Output the [X, Y] coordinate of the center of the cell containing the given text.  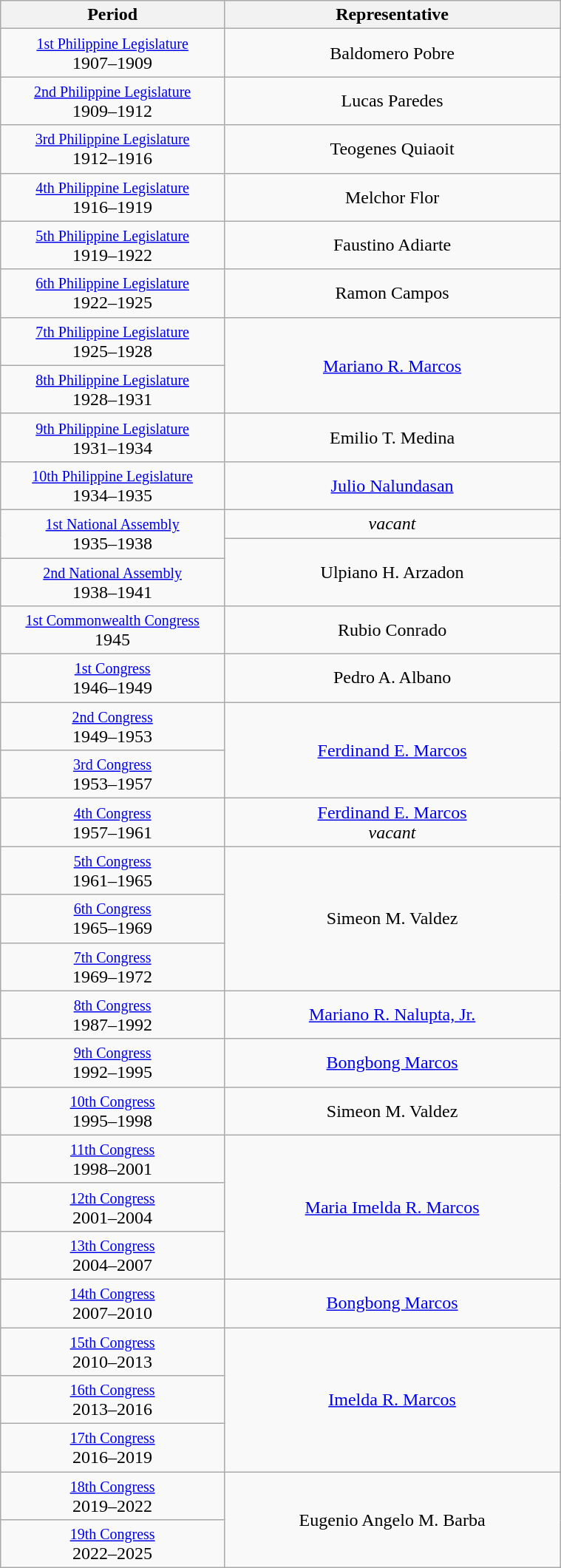
Eugenio Angelo M. Barba [392, 1520]
10th Philippine Legislature1934–1935 [112, 485]
16th Congress2013–2016 [112, 1400]
Ulpiano H. Arzadon [392, 572]
Baldomero Pobre [392, 53]
19th Congress2022–2025 [112, 1544]
15th Congress2010–2013 [112, 1351]
Pedro A. Albano [392, 679]
14th Congress2007–2010 [112, 1303]
2nd Congress1949–1953 [112, 726]
2nd Philippine Legislature1909–1912 [112, 101]
6th Philippine Legislature1922–1925 [112, 293]
8th Philippine Legislature1928–1931 [112, 389]
Rubio Conrado [392, 630]
Faustino Adiarte [392, 245]
10th Congress1995–1998 [112, 1110]
Maria Imelda R. Marcos [392, 1206]
12th Congress2001–2004 [112, 1206]
5th Congress1961–1965 [112, 871]
Teogenes Quiaoit [392, 149]
7th Philippine Legislature1925–1928 [112, 342]
3rd Philippine Legislature1912–1916 [112, 149]
17th Congress2016–2019 [112, 1447]
2nd National Assembly1938–1941 [112, 581]
18th Congress2019–2022 [112, 1496]
Representative [392, 15]
Mariano R. Marcos [392, 365]
Ramon Campos [392, 293]
9th Congress1992–1995 [112, 1063]
Mariano R. Nalupta, Jr. [392, 1014]
11th Congress1998–2001 [112, 1159]
Emilio T. Medina [392, 438]
7th Congress1969–1972 [112, 967]
1st Philippine Legislature1907–1909 [112, 53]
4th Congress1957–1961 [112, 822]
6th Congress1965–1969 [112, 918]
Julio Nalundasan [392, 485]
Imelda R. Marcos [392, 1400]
1st Congress1946–1949 [112, 679]
Ferdinand E. Marcos [392, 750]
3rd Congress1953–1957 [112, 775]
vacant [392, 523]
1st Commonwealth Congress1945 [112, 630]
1st National Assembly1935–1938 [112, 534]
9th Philippine Legislature1931–1934 [112, 438]
Lucas Paredes [392, 101]
4th Philippine Legislature1916–1919 [112, 197]
8th Congress1987–1992 [112, 1014]
Ferdinand E. Marcosvacant [392, 822]
13th Congress2004–2007 [112, 1255]
Melchor Flor [392, 197]
5th Philippine Legislature1919–1922 [112, 245]
Period [112, 15]
